For the text-containing cell, return its midpoint in [X, Y] coordinate format. 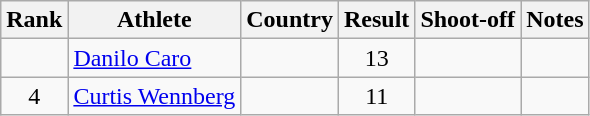
Notes [555, 20]
13 [376, 58]
Athlete [154, 20]
Country [290, 20]
Rank [34, 20]
Danilo Caro [154, 58]
11 [376, 96]
Result [376, 20]
4 [34, 96]
Shoot-off [468, 20]
Curtis Wennberg [154, 96]
